Detect which cell encompasses the target text, then output its (X, Y) center coordinate. 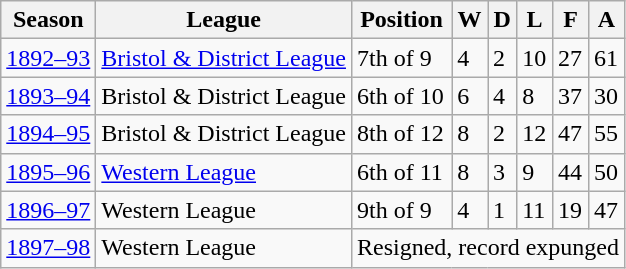
Season (48, 20)
10 (535, 58)
7th of 9 (401, 58)
1897–98 (48, 248)
9 (535, 172)
9th of 9 (401, 210)
50 (606, 172)
19 (571, 210)
55 (606, 134)
Resigned, record expunged (488, 248)
6 (470, 96)
1896–97 (48, 210)
1892–93 (48, 58)
8th of 12 (401, 134)
6th of 11 (401, 172)
1 (502, 210)
1895–96 (48, 172)
A (606, 20)
30 (606, 96)
3 (502, 172)
League (224, 20)
12 (535, 134)
L (535, 20)
37 (571, 96)
61 (606, 58)
Position (401, 20)
D (502, 20)
1894–95 (48, 134)
44 (571, 172)
11 (535, 210)
6th of 10 (401, 96)
27 (571, 58)
1893–94 (48, 96)
W (470, 20)
F (571, 20)
